Output the (X, Y) coordinate of the center of the cell containing the given text.  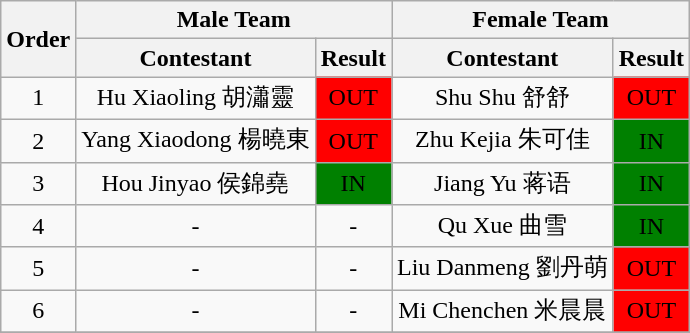
Shu Shu 舒舒 (503, 98)
3 (38, 184)
1 (38, 98)
Qu Xue 曲雪 (503, 226)
Mi Chenchen 米晨晨 (503, 312)
2 (38, 140)
Liu Danmeng 劉丹萌 (503, 268)
Jiang Yu 蒋语 (503, 184)
6 (38, 312)
Yang Xiaodong 楊曉東 (196, 140)
Hu Xiaoling 胡瀟靈 (196, 98)
Zhu Kejia 朱可佳 (503, 140)
4 (38, 226)
Order (38, 39)
Hou Jinyao 侯錦堯 (196, 184)
Female Team (541, 20)
Male Team (234, 20)
5 (38, 268)
